Extract the [x, y] coordinate from the center of the cell holding the provided text.  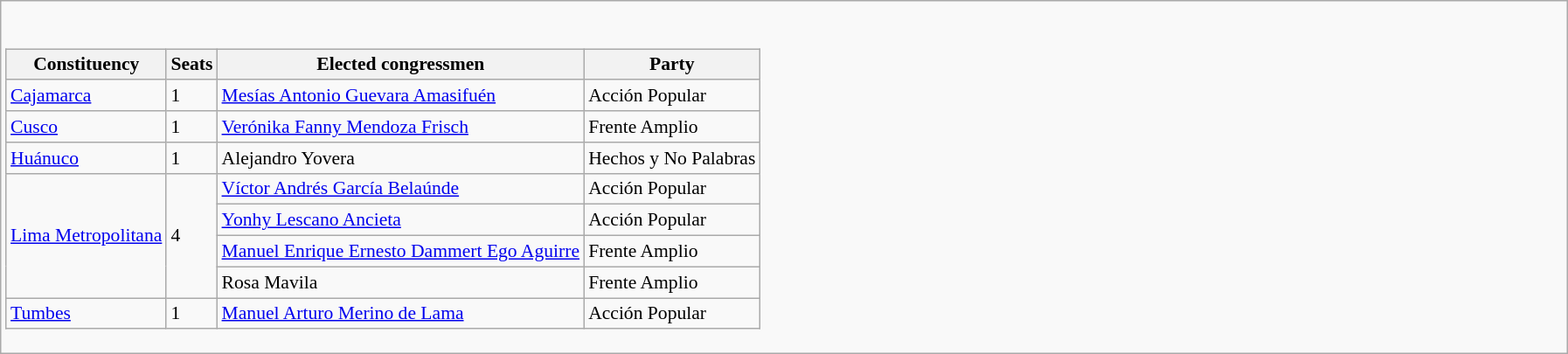
Elected congressmen [401, 65]
Verónika Fanny Mendoza Frisch [401, 127]
Constituency [86, 65]
Seats [191, 65]
Tumbes [86, 314]
Lima Metropolitana [86, 235]
Cajamarca [86, 95]
Cusco [86, 127]
Rosa Mavila [401, 282]
Hechos y No Palabras [671, 157]
Yonhy Lescano Ancieta [401, 220]
Mesías Antonio Guevara Amasifuén [401, 95]
Manuel Arturo Merino de Lama [401, 314]
Huánuco [86, 157]
4 [191, 235]
Alejandro Yovera [401, 157]
Víctor Andrés García Belaúnde [401, 189]
Party [671, 65]
Manuel Enrique Ernesto Dammert Ego Aguirre [401, 251]
